Determine the (x, y) coordinate at the center of the cell enclosing the given text.  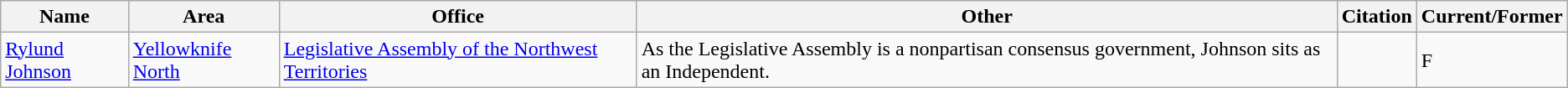
Current/Former (1492, 17)
Legislative Assembly of the Northwest Territories (457, 60)
As the Legislative Assembly is a nonpartisan consensus government, Johnson sits as an Independent. (987, 60)
Name (64, 17)
Office (457, 17)
Area (204, 17)
Other (987, 17)
Yellowknife North (204, 60)
F (1492, 60)
Citation (1377, 17)
Rylund Johnson (64, 60)
